Capture the cell that displays the provided text and extract its [X, Y] central coordinate. 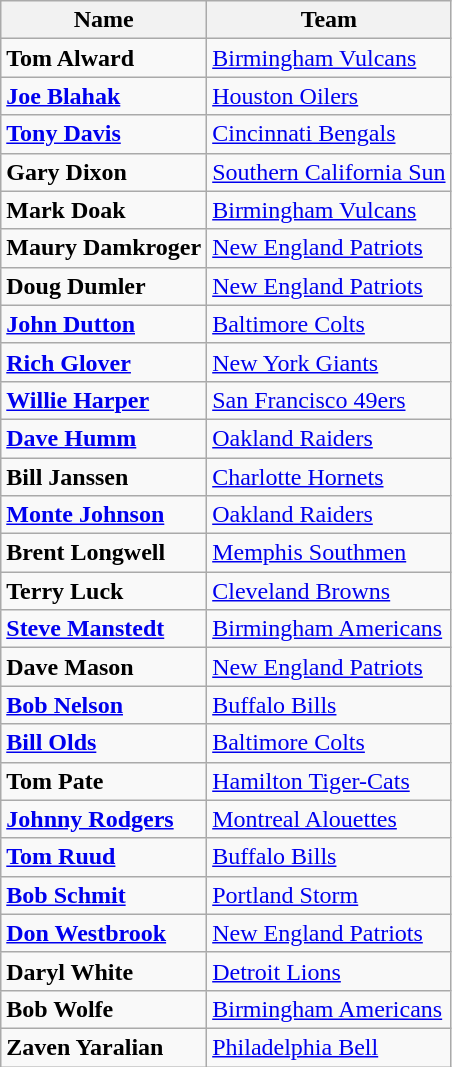
Johnny Rodgers [104, 819]
Dave Humm [104, 438]
Bob Nelson [104, 705]
Cleveland Browns [329, 591]
Bob Schmit [104, 895]
Cincinnati Bengals [329, 134]
Memphis Southmen [329, 553]
Doug Dumler [104, 286]
Maury Damkroger [104, 248]
Tom Alward [104, 58]
Gary Dixon [104, 172]
Southern California Sun [329, 172]
Name [104, 20]
Daryl White [104, 971]
Houston Oilers [329, 96]
Monte Johnson [104, 515]
Brent Longwell [104, 553]
Bill Janssen [104, 477]
Steve Manstedt [104, 629]
Bill Olds [104, 743]
Hamilton Tiger-Cats [329, 781]
Charlotte Hornets [329, 477]
Tony Davis [104, 134]
Tom Pate [104, 781]
Philadelphia Bell [329, 1047]
Terry Luck [104, 591]
Bob Wolfe [104, 1009]
Portland Storm [329, 895]
Zaven Yaralian [104, 1047]
New York Giants [329, 362]
Team [329, 20]
Joe Blahak [104, 96]
Dave Mason [104, 667]
Mark Doak [104, 210]
San Francisco 49ers [329, 400]
Montreal Alouettes [329, 819]
John Dutton [104, 324]
Detroit Lions [329, 971]
Don Westbrook [104, 933]
Tom Ruud [104, 857]
Willie Harper [104, 400]
Rich Glover [104, 362]
